For the text-containing cell, return its midpoint in (x, y) coordinate format. 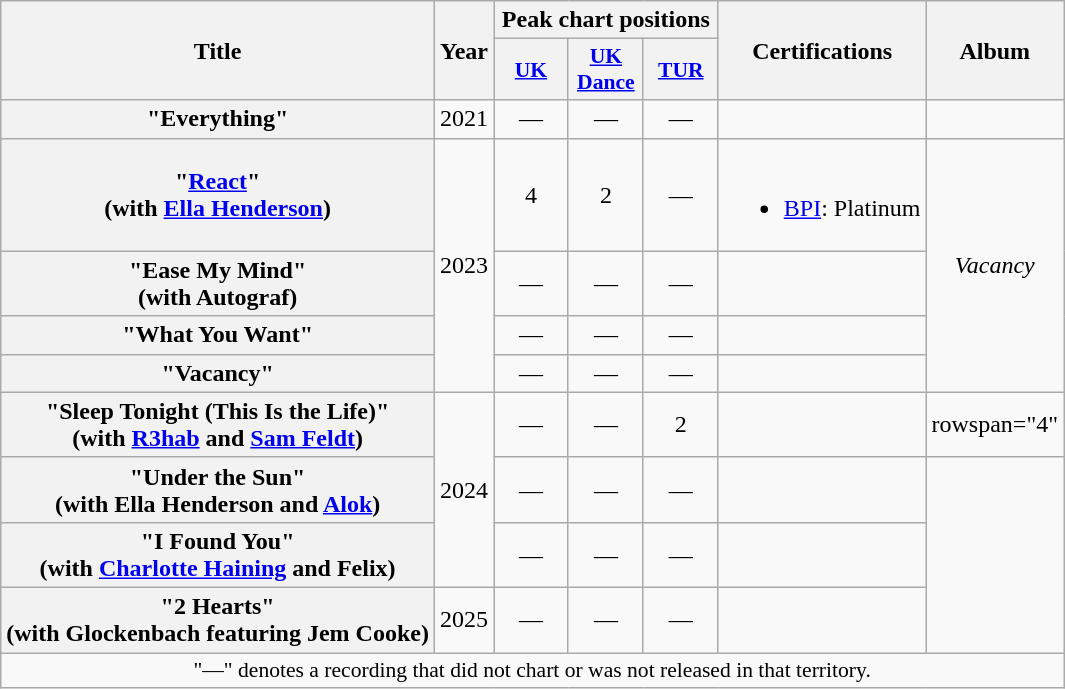
"Sleep Tonight (This Is the Life)"(with R3hab and Sam Feldt) (218, 424)
"2 Hearts"(with Glockenbach featuring Jem Cooke) (218, 620)
BPI: Platinum (822, 194)
Year (464, 50)
TUR (680, 70)
"Under the Sun"(with Ella Henderson and Alok) (218, 490)
2023 (464, 265)
2024 (464, 490)
"Vacancy" (218, 373)
"I Found You"(with Charlotte Haining and Felix) (218, 554)
rowspan="4" (995, 424)
"Ease My Mind"(with Autograf) (218, 284)
2025 (464, 620)
Album (995, 50)
"—" denotes a recording that did not chart or was not released in that territory. (532, 670)
Title (218, 50)
Peak chart positions (606, 20)
UKDance (606, 70)
2021 (464, 119)
UK (532, 70)
"What You Want" (218, 335)
"React"(with Ella Henderson) (218, 194)
"Everything" (218, 119)
4 (532, 194)
Certifications (822, 50)
Vacancy (995, 265)
